From the cell containing the given text, extract its center point as [X, Y] coordinate. 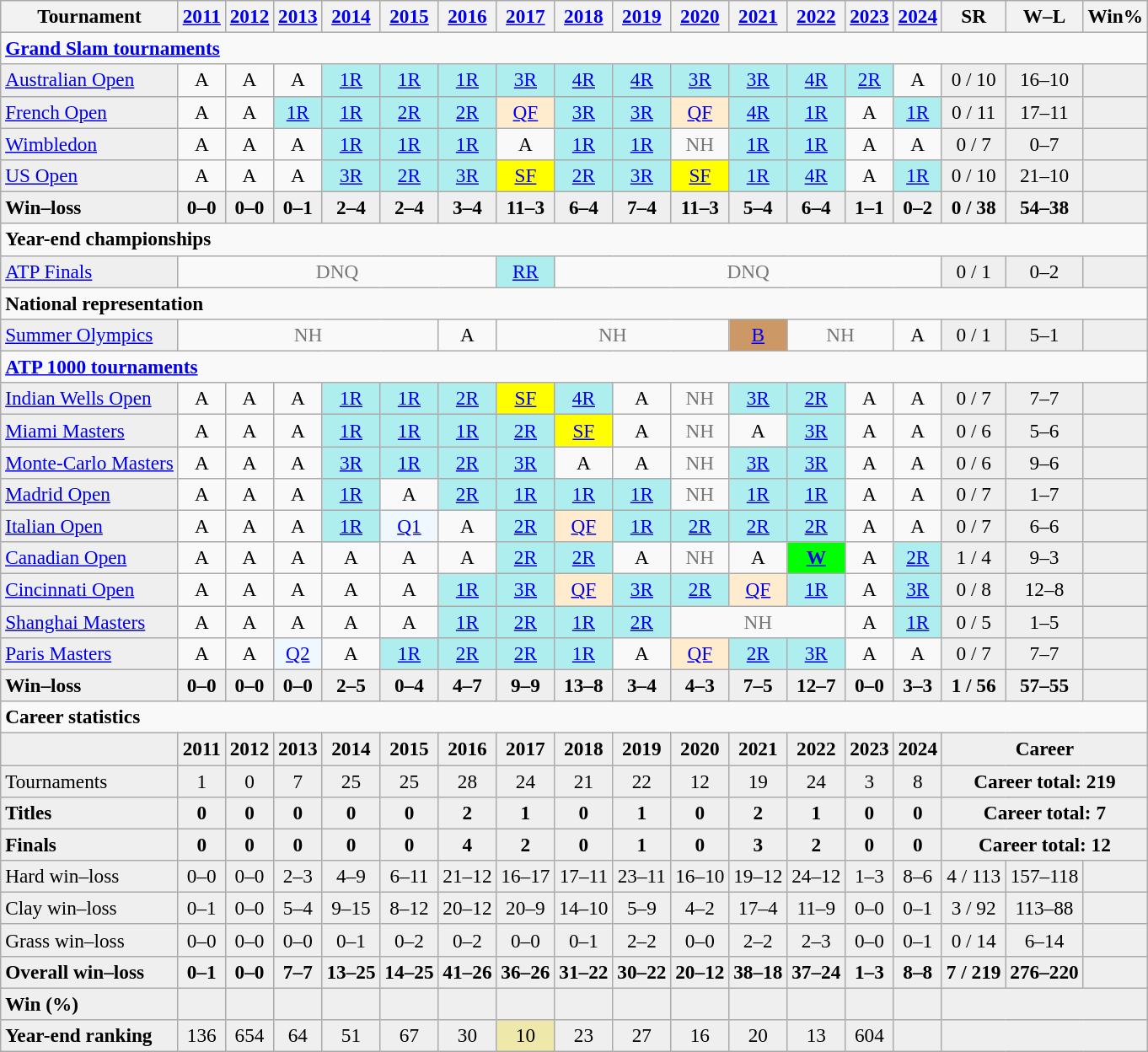
Hard win–loss [89, 876]
6–11 [410, 876]
4–3 [700, 685]
4–7 [467, 685]
8–8 [917, 972]
Indian Wells Open [89, 399]
10 [526, 1035]
Career [1044, 749]
12 [700, 781]
4 [467, 845]
38–18 [759, 972]
6–14 [1044, 940]
31–22 [583, 972]
Grass win–loss [89, 940]
12–8 [1044, 589]
Career statistics [575, 717]
13–8 [583, 685]
5–9 [642, 908]
1–1 [870, 207]
W [816, 558]
57–55 [1044, 685]
0 / 11 [973, 112]
20–9 [526, 908]
5–6 [1044, 430]
Madrid Open [89, 494]
41–26 [467, 972]
19 [759, 781]
0 / 5 [973, 621]
SR [973, 16]
French Open [89, 112]
0 / 8 [973, 589]
Italian Open [89, 526]
National representation [575, 303]
24–12 [816, 876]
7 [298, 781]
654 [249, 1035]
Career total: 12 [1044, 845]
17–4 [759, 908]
4–2 [700, 908]
W–L [1044, 16]
13 [816, 1035]
51 [351, 1035]
2–5 [351, 685]
8–12 [410, 908]
ATP Finals [89, 271]
0 / 14 [973, 940]
Finals [89, 845]
3–3 [917, 685]
Monte-Carlo Masters [89, 462]
604 [870, 1035]
1–7 [1044, 494]
16 [700, 1035]
Tournament [89, 16]
4 / 113 [973, 876]
ATP 1000 tournaments [575, 367]
157–118 [1044, 876]
22 [642, 781]
RR [526, 271]
1 / 56 [973, 685]
9–3 [1044, 558]
28 [467, 781]
8 [917, 781]
36–26 [526, 972]
20 [759, 1035]
37–24 [816, 972]
14–10 [583, 908]
4–9 [351, 876]
54–38 [1044, 207]
1 / 4 [973, 558]
23–11 [642, 876]
B [759, 335]
Wimbledon [89, 143]
0 / 38 [973, 207]
Canadian Open [89, 558]
7 / 219 [973, 972]
Clay win–loss [89, 908]
7–5 [759, 685]
Win (%) [89, 1003]
19–12 [759, 876]
136 [201, 1035]
Tournaments [89, 781]
3 / 92 [973, 908]
Australian Open [89, 80]
21 [583, 781]
Year-end ranking [89, 1035]
Q2 [298, 653]
Career total: 7 [1044, 813]
Grand Slam tournaments [575, 48]
12–7 [816, 685]
5–1 [1044, 335]
Summer Olympics [89, 335]
8–6 [917, 876]
16–17 [526, 876]
1–5 [1044, 621]
US Open [89, 175]
13–25 [351, 972]
Q1 [410, 526]
11–9 [816, 908]
9–6 [1044, 462]
276–220 [1044, 972]
6–6 [1044, 526]
113–88 [1044, 908]
64 [298, 1035]
Shanghai Masters [89, 621]
Year-end championships [575, 239]
30 [467, 1035]
Win% [1115, 16]
Overall win–loss [89, 972]
21–12 [467, 876]
27 [642, 1035]
30–22 [642, 972]
67 [410, 1035]
23 [583, 1035]
Miami Masters [89, 430]
9–15 [351, 908]
0–7 [1044, 143]
Paris Masters [89, 653]
14–25 [410, 972]
21–10 [1044, 175]
9–9 [526, 685]
0–4 [410, 685]
Cincinnati Open [89, 589]
Career total: 219 [1044, 781]
7–4 [642, 207]
Titles [89, 813]
